Determine the [x, y] coordinate at the center of the cell enclosing the given text.  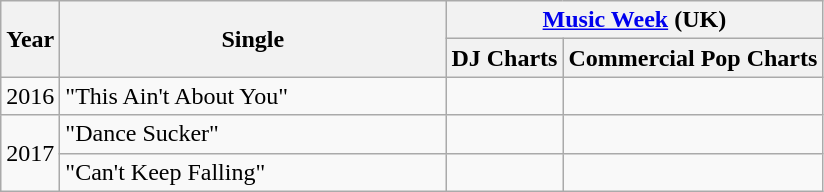
DJ Charts [504, 58]
2017 [30, 153]
"This Ain't About You" [253, 96]
Single [253, 39]
2016 [30, 96]
Music Week (UK) [634, 20]
Year [30, 39]
"Can't Keep Falling" [253, 172]
"Dance Sucker" [253, 134]
Commercial Pop Charts [693, 58]
